Find where the given text appears and provide that cell's center as (X, Y) coordinate. 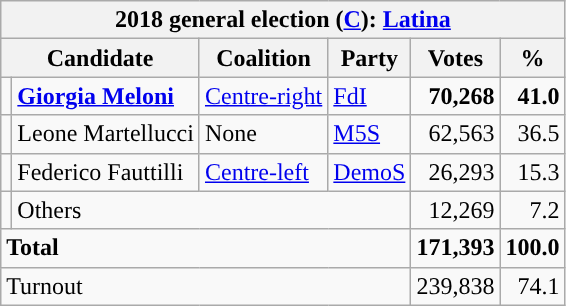
239,838 (456, 286)
26,293 (456, 172)
62,563 (456, 134)
None (263, 134)
Votes (456, 58)
12,269 (456, 210)
Candidate (100, 58)
41.0 (532, 96)
171,393 (456, 248)
Federico Fauttilli (106, 172)
70,268 (456, 96)
% (532, 58)
Centre-right (263, 96)
Total (206, 248)
74.1 (532, 286)
DemoS (370, 172)
15.3 (532, 172)
Party (370, 58)
2018 general election (C): Latina (283, 20)
M5S (370, 134)
7.2 (532, 210)
Others (212, 210)
Leone Martellucci (106, 134)
100.0 (532, 248)
36.5 (532, 134)
Giorgia Meloni (106, 96)
Coalition (263, 58)
FdI (370, 96)
Turnout (206, 286)
Centre-left (263, 172)
